Pinpoint the cell where the given text exists, returning its (x, y) midpoint coordinate. 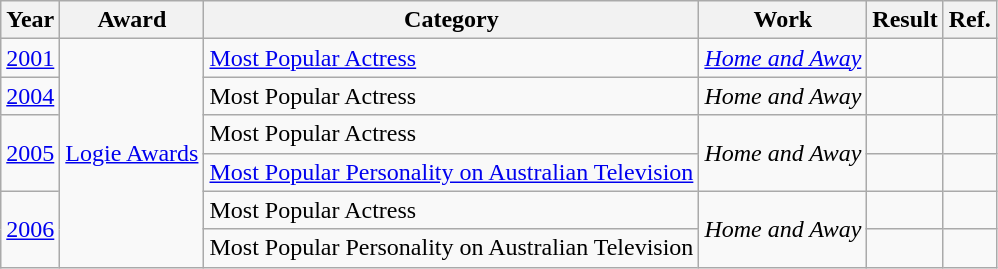
2005 (30, 153)
Category (452, 20)
Work (783, 20)
Result (905, 20)
2004 (30, 96)
Ref. (970, 20)
Year (30, 20)
Award (132, 20)
2006 (30, 229)
Logie Awards (132, 153)
2001 (30, 58)
